Provide the (x, y) coordinate of the cell's center where the given text is located.  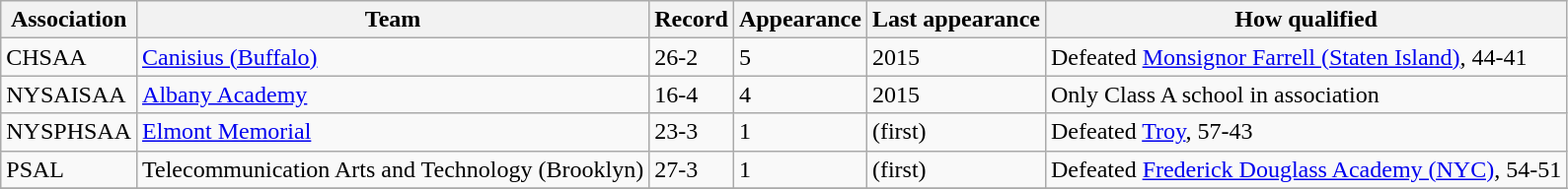
26-2 (692, 57)
Association (69, 20)
How qualified (1306, 20)
4 (799, 94)
CHSAA (69, 57)
Defeated Frederick Douglass Academy (NYC), 54-51 (1306, 169)
PSAL (69, 169)
16-4 (692, 94)
Team (393, 20)
NYSAISAA (69, 94)
Defeated Monsignor Farrell (Staten Island), 44-41 (1306, 57)
NYSPHSAA (69, 132)
5 (799, 57)
Record (692, 20)
Canisius (Buffalo) (393, 57)
Last appearance (955, 20)
Albany Academy (393, 94)
Elmont Memorial (393, 132)
27-3 (692, 169)
Defeated Troy, 57-43 (1306, 132)
Telecommunication Arts and Technology (Brooklyn) (393, 169)
Only Class A school in association (1306, 94)
23-3 (692, 132)
Appearance (799, 20)
